Return the [x, y] coordinate for the center point of the cell that contains the specified text.  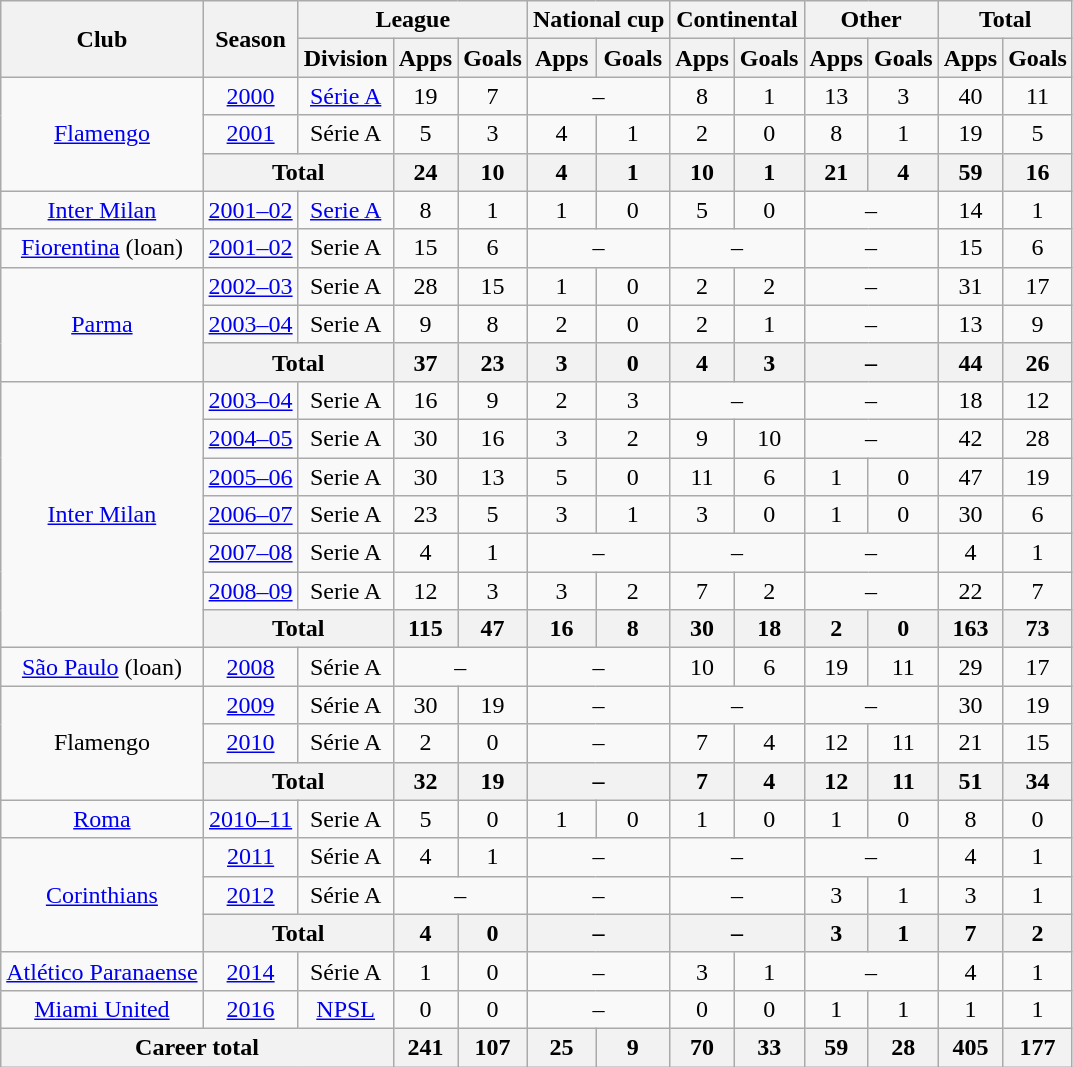
405 [970, 1047]
73 [1038, 629]
Miami United [102, 1009]
40 [970, 96]
Season [250, 39]
Club [102, 39]
2006–07 [250, 515]
2014 [250, 971]
24 [425, 172]
115 [425, 629]
2005–06 [250, 477]
Career total [197, 1047]
2000 [250, 96]
National cup [598, 20]
NPSL [346, 1009]
32 [425, 781]
25 [561, 1047]
2010–11 [250, 819]
2007–08 [250, 553]
2008 [250, 667]
2016 [250, 1009]
Fiorentina (loan) [102, 248]
São Paulo (loan) [102, 667]
22 [970, 591]
44 [970, 362]
2002–03 [250, 286]
Division [346, 58]
42 [970, 438]
26 [1038, 362]
51 [970, 781]
Other [871, 20]
14 [970, 210]
31 [970, 286]
2008–09 [250, 591]
League [412, 20]
Continental [737, 20]
2012 [250, 895]
34 [1038, 781]
33 [769, 1047]
163 [970, 629]
2004–05 [250, 438]
2010 [250, 743]
241 [425, 1047]
177 [1038, 1047]
29 [970, 667]
2001 [250, 134]
Parma [102, 324]
Atlético Paranaense [102, 971]
Roma [102, 819]
2009 [250, 705]
Corinthians [102, 895]
107 [493, 1047]
2011 [250, 857]
70 [702, 1047]
37 [425, 362]
